From the cell containing the given text, extract its center point as [X, Y] coordinate. 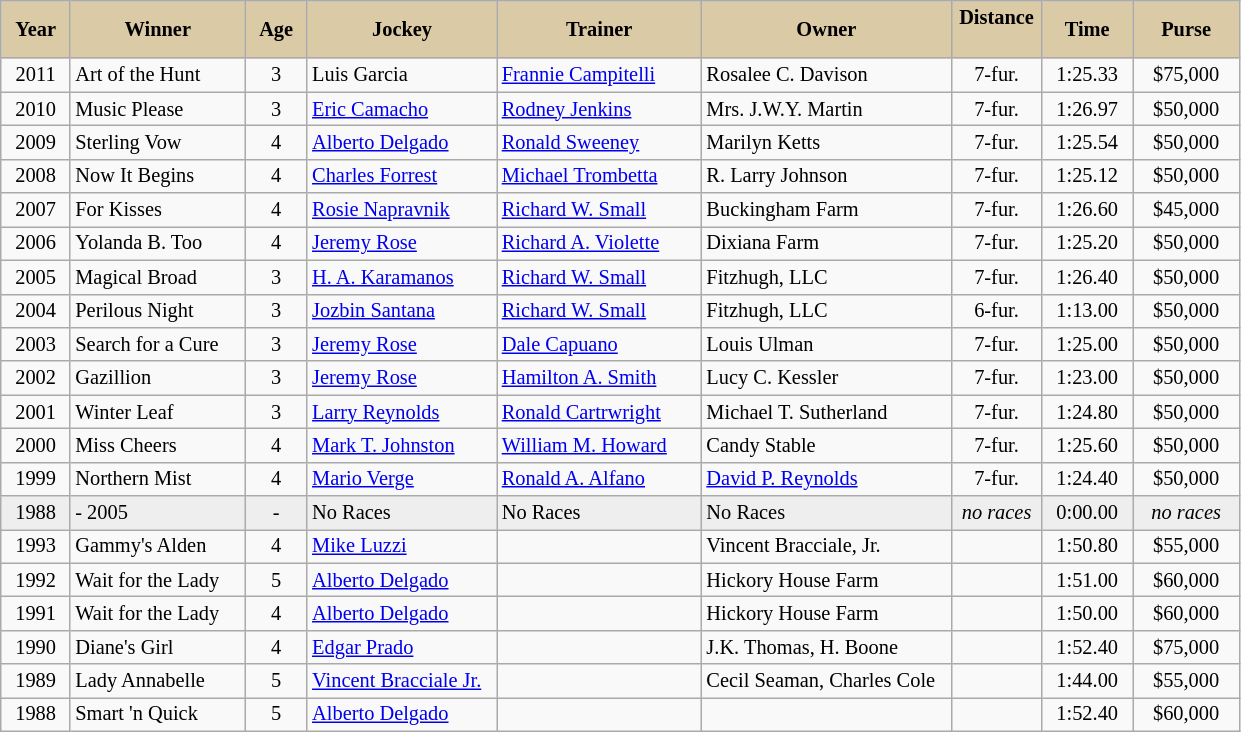
Now It Begins [158, 176]
1:44.00 [1088, 681]
For Kisses [158, 210]
Edgar Prado [402, 647]
1:50.00 [1088, 613]
Trainer [600, 29]
2007 [36, 210]
Perilous Night [158, 311]
Lucy C. Kessler [827, 378]
1989 [36, 681]
Mike Luzzi [402, 546]
1:25.20 [1088, 243]
Year [36, 29]
Frannie Campitelli [600, 75]
Smart 'n Quick [158, 714]
2004 [36, 311]
- 2005 [158, 513]
Vincent Bracciale Jr. [402, 681]
Mark T. Johnston [402, 445]
2001 [36, 412]
David P. Reynolds [827, 479]
Buckingham Farm [827, 210]
2010 [36, 109]
Distance [996, 29]
Eric Camacho [402, 109]
1990 [36, 647]
Rosie Napravnik [402, 210]
1:23.00 [1088, 378]
Jockey [402, 29]
1992 [36, 580]
William M. Howard [600, 445]
Purse [1186, 29]
Sterling Vow [158, 142]
Diane's Girl [158, 647]
Luis Garcia [402, 75]
1991 [36, 613]
2009 [36, 142]
Miss Cheers [158, 445]
Owner [827, 29]
Jozbin Santana [402, 311]
2000 [36, 445]
Dale Capuano [600, 344]
Ronald Cartrwright [600, 412]
Age [276, 29]
1:26.60 [1088, 210]
R. Larry Johnson [827, 176]
Louis Ulman [827, 344]
1:24.80 [1088, 412]
- [276, 513]
Yolanda B. Too [158, 243]
2005 [36, 277]
1:25.12 [1088, 176]
Mario Verge [402, 479]
Cecil Seaman, Charles Cole [827, 681]
2006 [36, 243]
Marilyn Ketts [827, 142]
Michael Trombetta [600, 176]
$45,000 [1186, 210]
Mrs. J.W.Y. Martin [827, 109]
1:26.40 [1088, 277]
Winner [158, 29]
1:26.97 [1088, 109]
Music Please [158, 109]
J.K. Thomas, H. Boone [827, 647]
1:24.40 [1088, 479]
Ronald A. Alfano [600, 479]
2002 [36, 378]
Larry Reynolds [402, 412]
1:25.33 [1088, 75]
2008 [36, 176]
Northern Mist [158, 479]
Michael T. Sutherland [827, 412]
Search for a Cure [158, 344]
1:25.54 [1088, 142]
Gazillion [158, 378]
Magical Broad [158, 277]
Art of the Hunt [158, 75]
Hamilton A. Smith [600, 378]
1:25.00 [1088, 344]
H. A. Karamanos [402, 277]
1:51.00 [1088, 580]
Ronald Sweeney [600, 142]
Charles Forrest [402, 176]
Dixiana Farm [827, 243]
2003 [36, 344]
Richard A. Violette [600, 243]
Vincent Bracciale, Jr. [827, 546]
1:25.60 [1088, 445]
Candy Stable [827, 445]
Winter Leaf [158, 412]
Rodney Jenkins [600, 109]
1993 [36, 546]
Lady Annabelle [158, 681]
1:13.00 [1088, 311]
1999 [36, 479]
2011 [36, 75]
6-fur. [996, 311]
Rosalee C. Davison [827, 75]
0:00.00 [1088, 513]
Gammy's Alden [158, 546]
1:50.80 [1088, 546]
Time [1088, 29]
